Extract the (x, y) coordinate from the center of the cell holding the provided text.  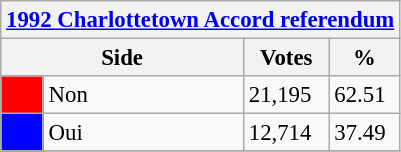
1992 Charlottetown Accord referendum (200, 20)
12,714 (286, 133)
Side (122, 58)
Oui (143, 133)
Votes (286, 58)
37.49 (364, 133)
% (364, 58)
Non (143, 95)
21,195 (286, 95)
62.51 (364, 95)
